Find where the given text appears and provide that cell's center as [X, Y] coordinate. 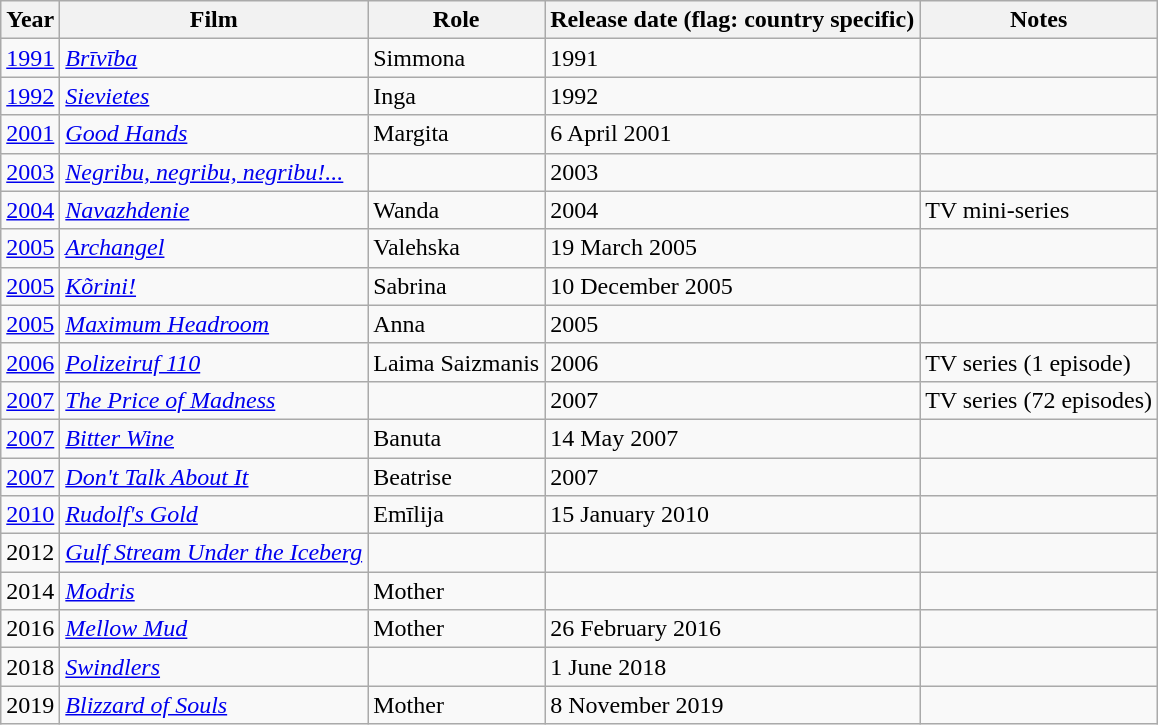
Kõrini! [214, 286]
Film [214, 20]
Rudolf's Gold [214, 515]
Blizzard of Souls [214, 705]
Bitter Wine [214, 438]
1 June 2018 [732, 667]
10 December 2005 [732, 286]
Beatrise [456, 477]
Banuta [456, 438]
TV series (72 episodes) [1039, 400]
TV mini-series [1039, 210]
2018 [30, 667]
Sievietes [214, 96]
Polizeiruf 110 [214, 362]
Negribu, negribu, negribu!... [214, 172]
2010 [30, 515]
2001 [30, 134]
Notes [1039, 20]
Maximum Headroom [214, 324]
Valehska [456, 248]
26 February 2016 [732, 629]
8 November 2019 [732, 705]
Mellow Mud [214, 629]
19 March 2005 [732, 248]
2019 [30, 705]
Good Hands [214, 134]
Simmona [456, 58]
Wanda [456, 210]
Archangel [214, 248]
6 April 2001 [732, 134]
2014 [30, 591]
Brīvība [214, 58]
Don't Talk About It [214, 477]
Navazhdenie [214, 210]
Margita [456, 134]
Anna [456, 324]
Role [456, 20]
Emīlija [456, 515]
The Price of Madness [214, 400]
Gulf Stream Under the Iceberg [214, 553]
Swindlers [214, 667]
15 January 2010 [732, 515]
2016 [30, 629]
Sabrina [456, 286]
Modris [214, 591]
Laima Saizmanis [456, 362]
14 May 2007 [732, 438]
Inga [456, 96]
TV series (1 episode) [1039, 362]
2012 [30, 553]
Year [30, 20]
Release date (flag: country specific) [732, 20]
